Capture the cell that displays the provided text and extract its [X, Y] central coordinate. 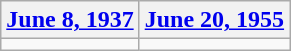
June 8, 1937 [70, 20]
June 20, 1955 [214, 20]
